Search for the cell housing the specified text and yield its [X, Y] center coordinate. 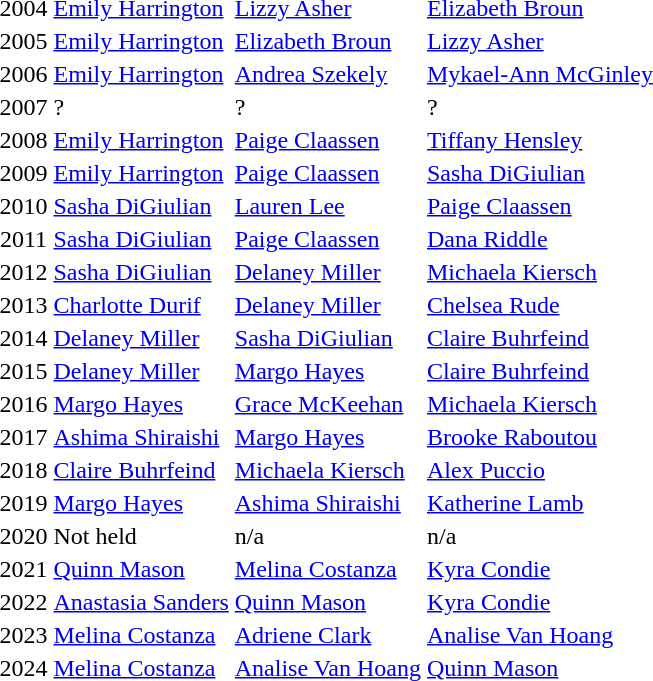
Charlotte Durif [141, 305]
Claire Buhrfeind [141, 470]
Michaela Kiersch [328, 470]
Andrea Szekely [328, 74]
Lauren Lee [328, 206]
Anastasia Sanders [141, 602]
Grace McKeehan [328, 404]
Elizabeth Broun [328, 41]
Not held [141, 536]
n/a [328, 536]
Adriene Clark [328, 635]
